Extract the (x, y) coordinate from the center of the cell holding the provided text.  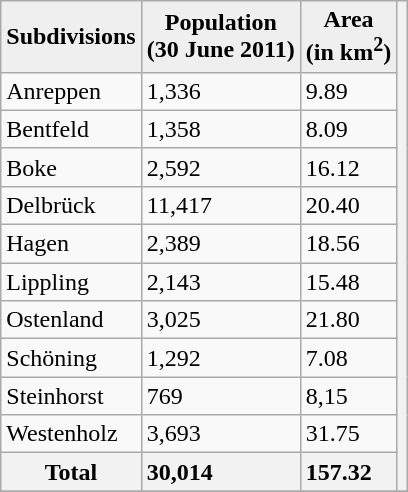
20.40 (348, 205)
9.89 (348, 91)
15.48 (348, 282)
1,358 (220, 129)
Population (30 June 2011) (220, 37)
Lippling (71, 282)
3,025 (220, 320)
16.12 (348, 167)
3,693 (220, 434)
8,15 (348, 396)
Boke (71, 167)
2,592 (220, 167)
Total (71, 472)
Schöning (71, 358)
30,014 (220, 472)
2,389 (220, 244)
Ostenland (71, 320)
769 (220, 396)
21.80 (348, 320)
2,143 (220, 282)
Bentfeld (71, 129)
Delbrück (71, 205)
Subdivisions (71, 37)
8.09 (348, 129)
18.56 (348, 244)
7.08 (348, 358)
11,417 (220, 205)
Steinhorst (71, 396)
Anreppen (71, 91)
157.32 (348, 472)
Area(in km2) (348, 37)
1,336 (220, 91)
31.75 (348, 434)
1,292 (220, 358)
Hagen (71, 244)
Westenholz (71, 434)
